Output the (X, Y) coordinate of the center of the cell containing the given text.  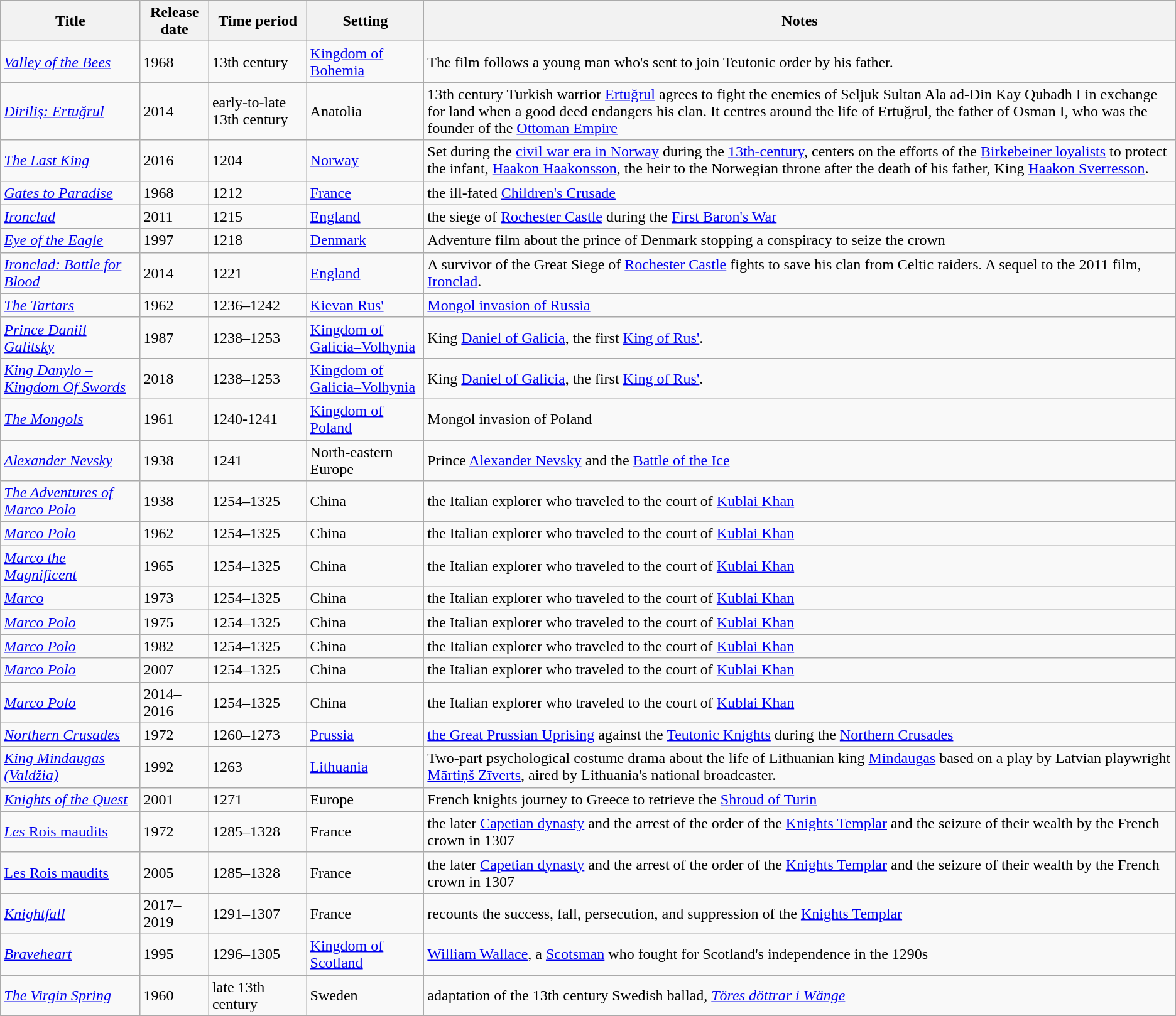
Marco (70, 598)
Diriliş: Ertuğrul (70, 111)
1221 (258, 273)
Europe (366, 799)
Braveheart (70, 954)
Sweden (366, 995)
1960 (175, 995)
1218 (258, 240)
Anatolia (366, 111)
1995 (175, 954)
The Last King (70, 161)
1987 (175, 338)
The film follows a young man who's sent to join Teutonic order by his father. (800, 62)
King Mindaugas (Valdžia) (70, 767)
Kievan Rus' (366, 305)
1992 (175, 767)
Eye of the Eagle (70, 240)
1982 (175, 646)
Mongol invasion of Russia (800, 305)
Knightfall (70, 913)
1975 (175, 622)
1296–1305 (258, 954)
A survivor of the Great Siege of Rochester Castle fights to save his clan from Celtic raiders. A sequel to the 2011 film, Ironclad. (800, 273)
Kingdom of Poland (366, 419)
1240-1241 (258, 419)
Denmark (366, 240)
1241 (258, 460)
2018 (175, 378)
1260–1273 (258, 735)
Marco the Magnificent (70, 566)
Knights of the Quest (70, 799)
1236–1242 (258, 305)
1961 (175, 419)
1215 (258, 217)
Mongol invasion of Poland (800, 419)
French knights journey to Greece to retrieve the Shroud of Turin (800, 799)
1271 (258, 799)
Setting (366, 21)
Prince Alexander Nevsky and the Battle of the Ice (800, 460)
Kingdom of Bohemia (366, 62)
2005 (175, 873)
Prince Daniil Galitsky (70, 338)
The Adventures of Marco Polo (70, 501)
Ironclad (70, 217)
1965 (175, 566)
recounts the success, fall, persecution, and suppression of the Knights Templar (800, 913)
the Great Prussian Uprising against the Teutonic Knights during the Northern Crusades (800, 735)
Notes (800, 21)
Kingdom of Scotland (366, 954)
2016 (175, 161)
late 13th century (258, 995)
Release date (175, 21)
1997 (175, 240)
1204 (258, 161)
2017–2019 (175, 913)
the ill-fated Children's Crusade (800, 193)
1212 (258, 193)
King Danylo – Kingdom Of Swords (70, 378)
1263 (258, 767)
Lithuania (366, 767)
2001 (175, 799)
Gates to Paradise (70, 193)
Norway (366, 161)
Valley of the Bees (70, 62)
Title (70, 21)
North-eastern Europe (366, 460)
Prussia (366, 735)
Ironclad: Battle for Blood (70, 273)
Northern Crusades (70, 735)
The Mongols (70, 419)
early-to-late 13th century (258, 111)
Time period (258, 21)
Adventure film about the prince of Denmark stopping a conspiracy to seize the crown (800, 240)
2014–2016 (175, 702)
Alexander Nevsky (70, 460)
The Tartars (70, 305)
2007 (175, 670)
1973 (175, 598)
adaptation of the 13th century Swedish ballad, Töres döttrar i Wänge (800, 995)
The Virgin Spring (70, 995)
William Wallace, a Scotsman who fought for Scotland's independence in the 1290s (800, 954)
the siege of Rochester Castle during the First Baron's War (800, 217)
1291–1307 (258, 913)
2011 (175, 217)
13th century (258, 62)
